Detect which cell encompasses the target text, then output its [x, y] center coordinate. 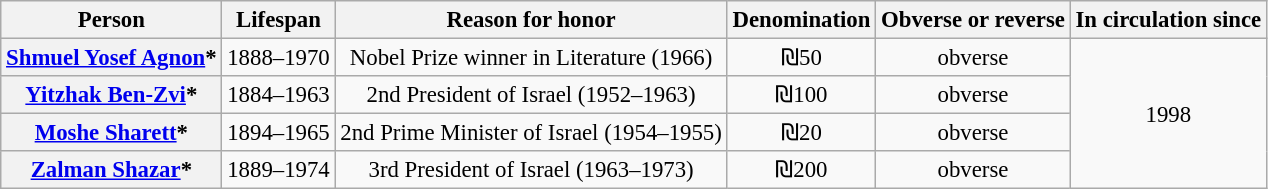
₪200 [802, 170]
Yitzhak Ben-Zvi* [112, 95]
Zalman Shazar* [112, 170]
2nd Prime Minister of Israel (1954–1955) [531, 133]
Nobel Prize winner in Literature (1966) [531, 58]
3rd President of Israel (1963–1973) [531, 170]
1894–1965 [278, 133]
1888–1970 [278, 58]
Person [112, 20]
1889–1974 [278, 170]
Moshe Sharett* [112, 133]
In circulation since [1168, 20]
Obverse or reverse [973, 20]
1998 [1168, 114]
Shmuel Yosef Agnon* [112, 58]
Lifespan [278, 20]
₪100 [802, 95]
2nd President of Israel (1952–1963) [531, 95]
Reason for honor [531, 20]
₪50 [802, 58]
₪20 [802, 133]
1884–1963 [278, 95]
Denomination [802, 20]
